Find where the given text appears and provide that cell's center as (X, Y) coordinate. 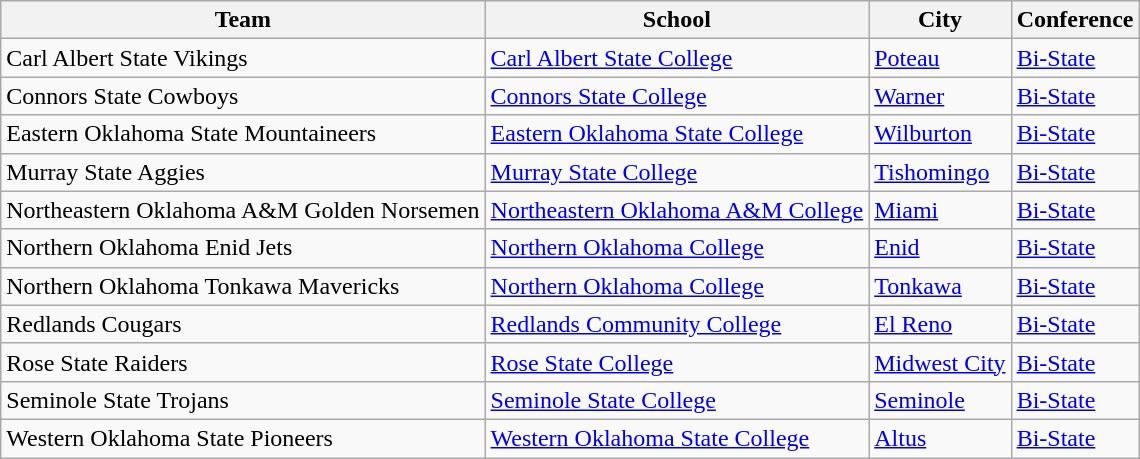
Northeastern Oklahoma A&M College (677, 210)
School (677, 20)
Carl Albert State College (677, 58)
Eastern Oklahoma State Mountaineers (243, 134)
City (940, 20)
Northeastern Oklahoma A&M Golden Norsemen (243, 210)
Western Oklahoma State College (677, 438)
Tonkawa (940, 286)
Northern Oklahoma Tonkawa Mavericks (243, 286)
Northern Oklahoma Enid Jets (243, 248)
Western Oklahoma State Pioneers (243, 438)
Miami (940, 210)
Seminole State College (677, 400)
Poteau (940, 58)
Seminole State Trojans (243, 400)
Midwest City (940, 362)
Enid (940, 248)
Warner (940, 96)
Conference (1075, 20)
Carl Albert State Vikings (243, 58)
El Reno (940, 324)
Tishomingo (940, 172)
Altus (940, 438)
Rose State Raiders (243, 362)
Connors State Cowboys (243, 96)
Rose State College (677, 362)
Eastern Oklahoma State College (677, 134)
Connors State College (677, 96)
Seminole (940, 400)
Murray State Aggies (243, 172)
Redlands Community College (677, 324)
Team (243, 20)
Wilburton (940, 134)
Murray State College (677, 172)
Redlands Cougars (243, 324)
